Provide the (X, Y) coordinate of the cell's center where the given text is located.  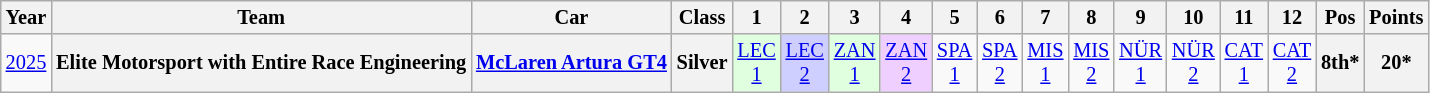
CAT1 (1244, 63)
Silver (702, 63)
NÜR2 (1194, 63)
McLaren Artura GT4 (572, 63)
Pos (1340, 17)
9 (1140, 17)
11 (1244, 17)
5 (954, 17)
2025 (26, 63)
Team (261, 17)
6 (1000, 17)
MIS1 (1045, 63)
8 (1091, 17)
LEC1 (756, 63)
10 (1194, 17)
2 (805, 17)
NÜR1 (1140, 63)
MIS2 (1091, 63)
4 (906, 17)
ZAN1 (855, 63)
7 (1045, 17)
CAT2 (1292, 63)
8th* (1340, 63)
Points (1396, 17)
LEC2 (805, 63)
Class (702, 17)
1 (756, 17)
Elite Motorsport with Entire Race Engineering (261, 63)
3 (855, 17)
Year (26, 17)
Car (572, 17)
20* (1396, 63)
SPA2 (1000, 63)
ZAN2 (906, 63)
SPA1 (954, 63)
12 (1292, 17)
